Return [x, y] of the center of cell containing provided text 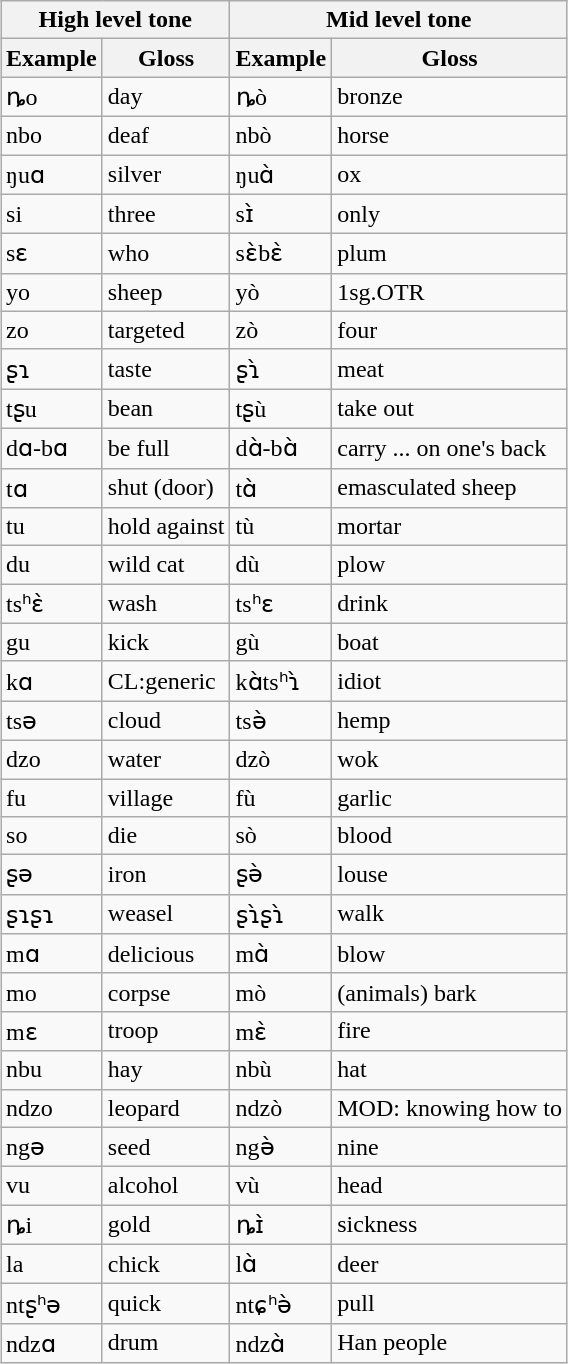
yò [281, 292]
fire [450, 1031]
blood [450, 836]
si [52, 214]
bronze [450, 97]
zò [281, 330]
die [166, 836]
sò [281, 836]
1sg.OTR [450, 292]
three [166, 214]
delicious [166, 954]
deer [450, 1264]
silver [166, 174]
who [166, 254]
nbò [281, 135]
take out [450, 409]
fu [52, 797]
fù [281, 797]
iron [166, 875]
ngə̀ [281, 1147]
seed [166, 1147]
tù [281, 527]
sɛ [52, 254]
ntɕʰə̀ [281, 1304]
ȵi [52, 1225]
gold [166, 1225]
nine [450, 1147]
hold against [166, 527]
ȵɪ̀ [281, 1225]
boat [450, 642]
vù [281, 1186]
wok [450, 759]
louse [450, 875]
kɑ̀tsʰɿ̀ [281, 681]
dzo [52, 759]
mo [52, 992]
day [166, 97]
ȵo [52, 97]
emasculated sheep [450, 488]
CL:generic [166, 681]
du [52, 565]
tʂu [52, 409]
yo [52, 292]
ngə [52, 1147]
taste [166, 369]
mɑ [52, 954]
High level tone [116, 20]
tsʰɛ [281, 604]
mɑ̀ [281, 954]
dù [281, 565]
alcohol [166, 1186]
vu [52, 1186]
hat [450, 1070]
head [450, 1186]
nbu [52, 1070]
blow [450, 954]
ndzɑ̀ [281, 1343]
leopard [166, 1108]
nbo [52, 135]
ʂɿʂɿ [52, 914]
four [450, 330]
lɑ̀ [281, 1264]
ʂɿ̀ʂɿ̀ [281, 914]
cloud [166, 721]
MOD: knowing how to [450, 1108]
corpse [166, 992]
ŋuɑ [52, 174]
targeted [166, 330]
gù [281, 642]
hemp [450, 721]
be full [166, 448]
only [450, 214]
kɑ [52, 681]
ntʂʰə [52, 1304]
dɑ-bɑ [52, 448]
kick [166, 642]
shut (door) [166, 488]
tɑ [52, 488]
gu [52, 642]
ndzò [281, 1108]
ʂɿ [52, 369]
walk [450, 914]
idiot [450, 681]
so [52, 836]
ndzɑ [52, 1343]
plum [450, 254]
ŋuɑ̀ [281, 174]
pull [450, 1304]
(animals) bark [450, 992]
bean [166, 409]
wild cat [166, 565]
mò [281, 992]
ȵò [281, 97]
hay [166, 1070]
zo [52, 330]
drum [166, 1343]
plow [450, 565]
ʂə̀ [281, 875]
la [52, 1264]
mɛ̀ [281, 1031]
ʂɿ̀ [281, 369]
dzò [281, 759]
wash [166, 604]
carry ... on one's back [450, 448]
chick [166, 1264]
drink [450, 604]
ox [450, 174]
meat [450, 369]
tɑ̀ [281, 488]
tsʰɛ̀ [52, 604]
water [166, 759]
tsə̀ [281, 721]
nbù [281, 1070]
mortar [450, 527]
sickness [450, 1225]
sɪ̀ [281, 214]
Mid level tone [398, 20]
mɛ [52, 1031]
tʂù [281, 409]
tu [52, 527]
ʂə [52, 875]
troop [166, 1031]
sɛ̀bɛ̀ [281, 254]
sheep [166, 292]
Han people [450, 1343]
horse [450, 135]
ndzo [52, 1108]
tsə [52, 721]
weasel [166, 914]
dɑ̀-bɑ̀ [281, 448]
village [166, 797]
quick [166, 1304]
deaf [166, 135]
garlic [450, 797]
